Capture the cell that displays the provided text and extract its (x, y) central coordinate. 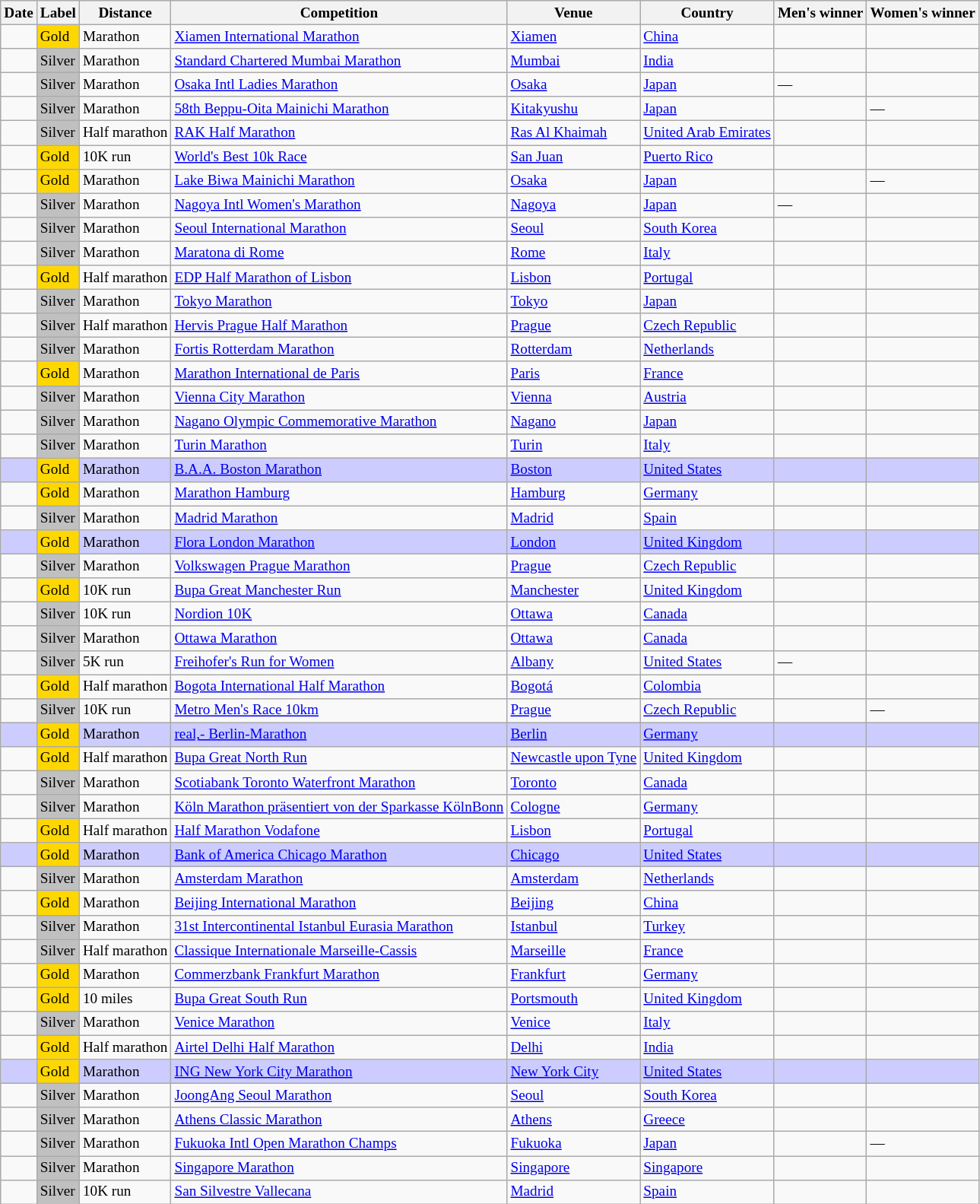
Bupa Great North Run (339, 758)
Bogota International Half Marathon (339, 686)
Beijing (573, 903)
Marathon International de Paris (339, 373)
Distance (125, 13)
EDP Half Marathon of Lisbon (339, 278)
Bank of America Chicago Marathon (339, 855)
Vienna (573, 398)
Tokyo Marathon (339, 301)
Madrid Marathon (339, 518)
Classique Internationale Marseille-Cassis (339, 951)
Venice Marathon (339, 1023)
Portsmouth (573, 999)
Fukuoka (573, 1144)
Bupa Great South Run (339, 999)
Country (707, 13)
Bupa Great Manchester Run (339, 590)
Venue (573, 13)
San Juan (573, 157)
B.A.A. Boston Marathon (339, 470)
Competition (339, 13)
Albany (573, 662)
Vienna City Marathon (339, 398)
San Silvestre Vallecana (339, 1192)
Athens (573, 1120)
Volkswagen Prague Marathon (339, 566)
Chicago (573, 855)
Airtel Delhi Half Marathon (339, 1047)
Lake Biwa Mainichi Marathon (339, 181)
Half Marathon Vodafone (339, 831)
Singapore Marathon (339, 1167)
10 miles (125, 999)
Nagoya (573, 205)
Bogotá (573, 686)
Mumbai (573, 61)
Tokyo (573, 301)
58th Beppu-Oita Mainichi Marathon (339, 109)
Berlin (573, 735)
Fukuoka Intl Open Marathon Champs (339, 1144)
Austria (707, 398)
RAK Half Marathon (339, 133)
United Arab Emirates (707, 133)
Delhi (573, 1047)
Maratona di Rome (339, 253)
Xiamen International Marathon (339, 37)
Rotterdam (573, 350)
Ottawa Marathon (339, 638)
Turin Marathon (339, 446)
Nordion 10K (339, 615)
Freihofer's Run for Women (339, 662)
World's Best 10k Race (339, 157)
Ras Al Khaimah (573, 133)
Paris (573, 373)
Amsterdam Marathon (339, 879)
Greece (707, 1120)
Colombia (707, 686)
London (573, 542)
Athens Classic Marathon (339, 1120)
Women's winner (923, 13)
Seoul International Marathon (339, 229)
Manchester (573, 590)
Newcastle upon Tyne (573, 758)
Istanbul (573, 927)
Flora London Marathon (339, 542)
Beijing International Marathon (339, 903)
Osaka Intl Ladies Marathon (339, 84)
Turkey (707, 927)
real,- Berlin-Marathon (339, 735)
Nagoya Intl Women's Marathon (339, 205)
New York City (573, 1072)
Frankfurt (573, 975)
Nagano Olympic Commemorative Marathon (339, 421)
Men's winner (820, 13)
Rome (573, 253)
Toronto (573, 783)
Köln Marathon präsentiert von der Sparkasse KölnBonn (339, 807)
JoongAng Seoul Marathon (339, 1095)
Nagano (573, 421)
5K run (125, 662)
Kitakyushu (573, 109)
Hamburg (573, 494)
Boston (573, 470)
Venice (573, 1023)
ING New York City Marathon (339, 1072)
Amsterdam (573, 879)
Marathon Hamburg (339, 494)
Hervis Prague Half Marathon (339, 326)
Puerto Rico (707, 157)
Date (19, 13)
Fortis Rotterdam Marathon (339, 350)
Xiamen (573, 37)
Marseille (573, 951)
Metro Men's Race 10km (339, 710)
Turin (573, 446)
Commerzbank Frankfurt Marathon (339, 975)
Label (58, 13)
Scotiabank Toronto Waterfront Marathon (339, 783)
31st Intercontinental Istanbul Eurasia Marathon (339, 927)
Standard Chartered Mumbai Marathon (339, 61)
Cologne (573, 807)
